Locate the cell with the specified text and output its [X, Y] center coordinate. 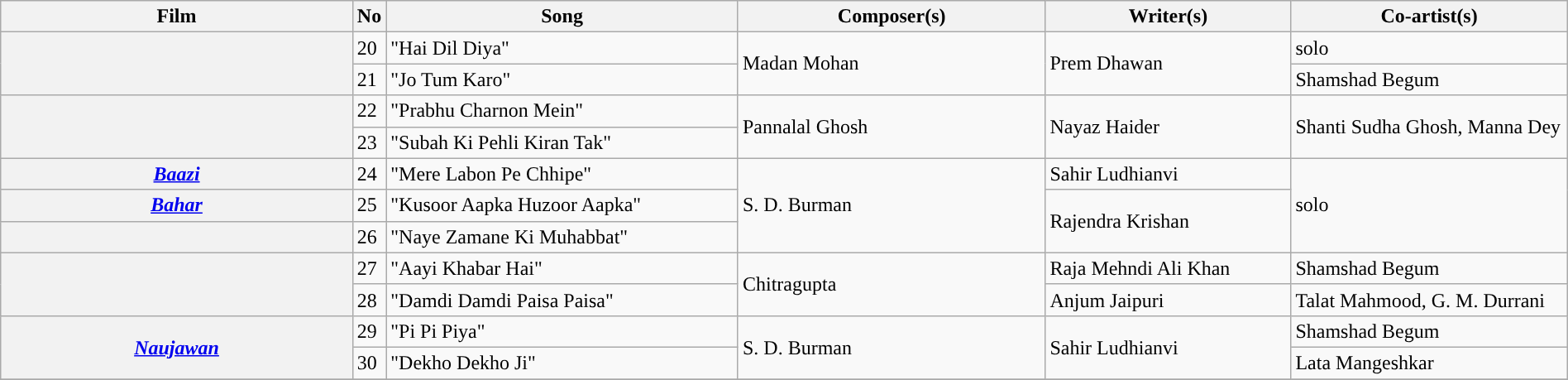
Chitragupta [892, 284]
Writer(s) [1168, 17]
Baazi [177, 174]
Naujawan [177, 347]
Anjum Jaipuri [1168, 300]
Co-artist(s) [1429, 17]
"Subah Ki Pehli Kiran Tak" [562, 142]
30 [369, 363]
24 [369, 174]
"Dekho Dekho Ji" [562, 363]
26 [369, 237]
Talat Mahmood, G. M. Durrani [1429, 300]
Madan Mohan [892, 64]
Bahar [177, 205]
"Aayi Khabar Hai" [562, 268]
Lata Mangeshkar [1429, 363]
No [369, 17]
Pannalal Ghosh [892, 127]
Rajendra Krishan [1168, 221]
28 [369, 300]
20 [369, 48]
Prem Dhawan [1168, 64]
Composer(s) [892, 17]
"Mere Labon Pe Chhipe" [562, 174]
25 [369, 205]
"Kusoor Aapka Huzoor Aapka" [562, 205]
"Hai Dil Diya" [562, 48]
"Prabhu Charnon Mein" [562, 111]
27 [369, 268]
23 [369, 142]
Song [562, 17]
Raja Mehndi Ali Khan [1168, 268]
"Pi Pi Piya" [562, 331]
"Naye Zamane Ki Muhabbat" [562, 237]
Film [177, 17]
Nayaz Haider [1168, 127]
Shanti Sudha Ghosh, Manna Dey [1429, 127]
29 [369, 331]
"Damdi Damdi Paisa Paisa" [562, 300]
22 [369, 111]
21 [369, 79]
"Jo Tum Karo" [562, 79]
